Detect which cell encompasses the target text, then output its [X, Y] center coordinate. 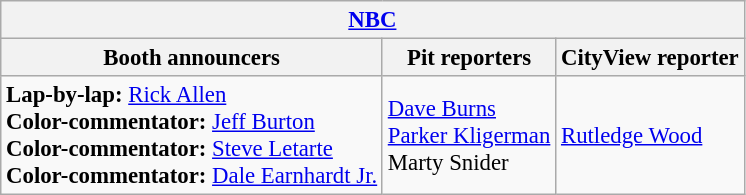
Booth announcers [192, 58]
NBC [372, 20]
Dave BurnsParker KligermanMarty Snider [468, 136]
Rutledge Wood [650, 136]
Lap-by-lap: Rick AllenColor-commentator: Jeff BurtonColor-commentator: Steve LetarteColor-commentator: Dale Earnhardt Jr. [192, 136]
CityView reporter [650, 58]
Pit reporters [468, 58]
